Find where the given text appears and provide that cell's center as (x, y) coordinate. 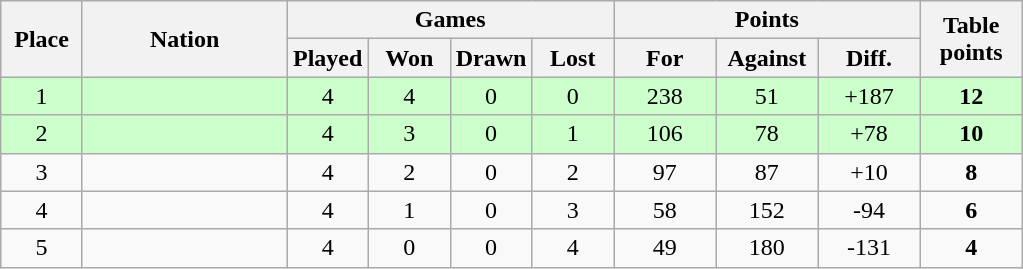
12 (971, 96)
+187 (869, 96)
Tablepoints (971, 39)
180 (767, 248)
-94 (869, 210)
5 (42, 248)
51 (767, 96)
Nation (184, 39)
Drawn (491, 58)
Diff. (869, 58)
-131 (869, 248)
Lost (573, 58)
Games (450, 20)
6 (971, 210)
Won (409, 58)
Place (42, 39)
78 (767, 134)
Against (767, 58)
For (665, 58)
Played (328, 58)
152 (767, 210)
10 (971, 134)
106 (665, 134)
+78 (869, 134)
87 (767, 172)
Points (767, 20)
8 (971, 172)
97 (665, 172)
238 (665, 96)
49 (665, 248)
+10 (869, 172)
58 (665, 210)
